Locate the cell with the specified text and output its [X, Y] center coordinate. 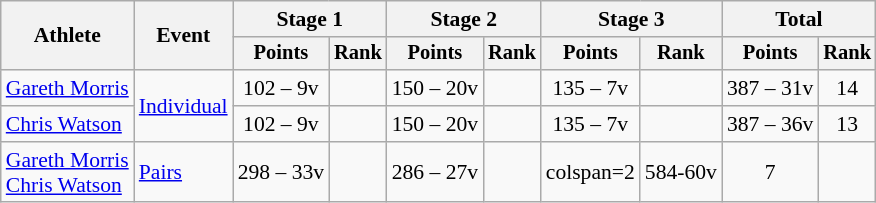
Athlete [68, 36]
Chris Watson [68, 124]
Gareth Morris [68, 88]
Stage 3 [632, 19]
Stage 1 [310, 19]
7 [770, 172]
Total [799, 19]
387 – 31v [770, 88]
Gareth MorrisChris Watson [68, 172]
584-60v [681, 172]
387 – 36v [770, 124]
Event [184, 36]
colspan=2 [590, 172]
13 [847, 124]
298 – 33v [281, 172]
Individual [184, 106]
14 [847, 88]
Stage 2 [464, 19]
286 – 27v [435, 172]
Pairs [184, 172]
